Return (x, y) of the center of cell containing provided text 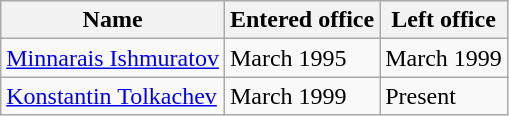
Entered office (302, 20)
Minnarais Ishmuratov (113, 58)
Left office (444, 20)
Konstantin Tolkachev (113, 96)
March 1995 (302, 58)
Present (444, 96)
Name (113, 20)
